Search for the cell housing the specified text and yield its [X, Y] center coordinate. 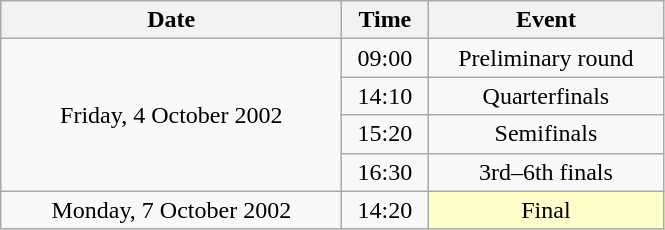
3rd–6th finals [546, 172]
15:20 [385, 134]
Event [546, 20]
16:30 [385, 172]
09:00 [385, 58]
Semifinals [546, 134]
14:20 [385, 210]
Preliminary round [546, 58]
Friday, 4 October 2002 [172, 115]
14:10 [385, 96]
Quarterfinals [546, 96]
Monday, 7 October 2002 [172, 210]
Time [385, 20]
Final [546, 210]
Date [172, 20]
